Return (x, y) of the center of cell containing provided text 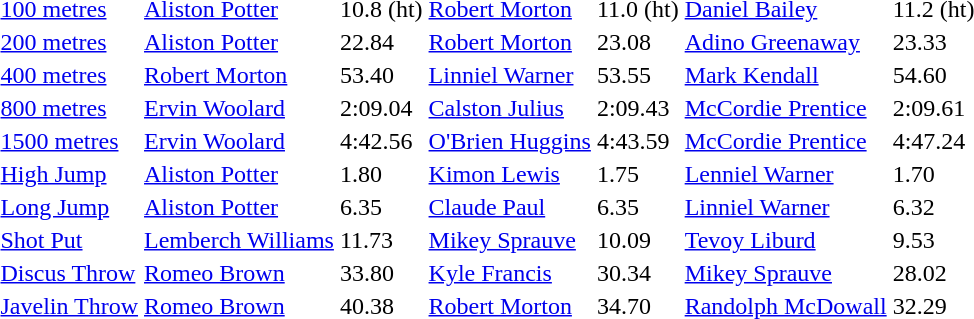
4:43.59 (638, 141)
Kyle Francis (510, 273)
10.09 (638, 240)
11.73 (381, 240)
Kimon Lewis (510, 174)
2:09.43 (638, 108)
Tevoy Liburd (786, 240)
1.75 (638, 174)
Lemberch Williams (240, 240)
22.84 (381, 42)
4:42.56 (381, 141)
Lenniel Warner (786, 174)
Romeo Brown (240, 273)
O'Brien Huggins (510, 141)
1.80 (381, 174)
33.80 (381, 273)
53.40 (381, 75)
2:09.04 (381, 108)
Adino Greenaway (786, 42)
30.34 (638, 273)
53.55 (638, 75)
Mark Kendall (786, 75)
23.08 (638, 42)
Calston Julius (510, 108)
Claude Paul (510, 207)
